Return [x, y] of the center of cell containing provided text 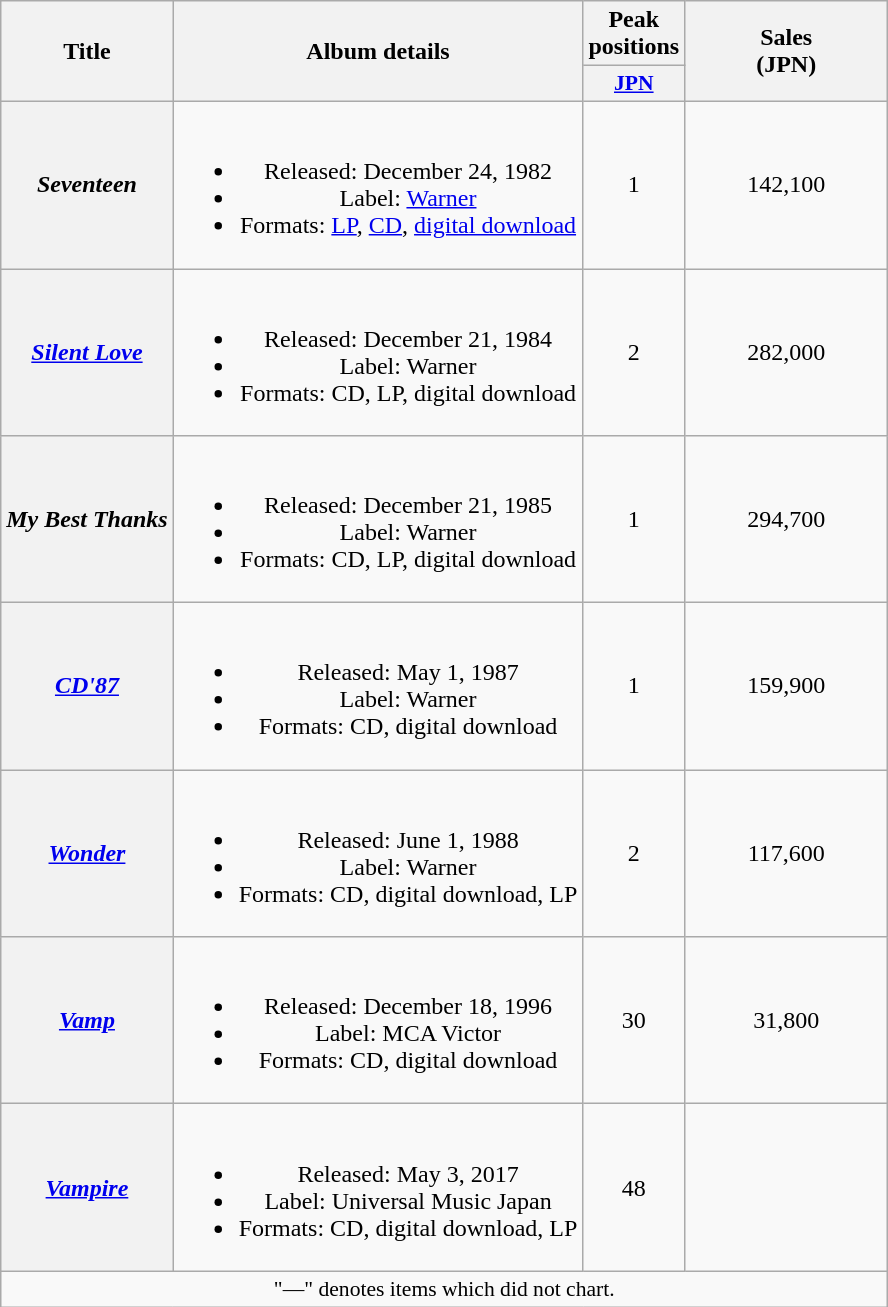
30 [634, 1020]
Title [87, 52]
Album details [378, 52]
142,100 [786, 184]
Sales(JPN) [786, 52]
294,700 [786, 520]
My Best Thanks [87, 520]
Released: December 24, 1982Label: WarnerFormats: LP, CD, digital download [378, 184]
JPN [634, 84]
Peak positions [634, 34]
Released: December 21, 1985Label: WarnerFormats: CD, LP, digital download [378, 520]
CD'87 [87, 686]
Released: December 21, 1984Label: WarnerFormats: CD, LP, digital download [378, 352]
"—" denotes items which did not chart. [444, 1289]
159,900 [786, 686]
Released: May 1, 1987Label: WarnerFormats: CD, digital download [378, 686]
Released: December 18, 1996Label: MCA VictorFormats: CD, digital download [378, 1020]
48 [634, 1188]
Released: June 1, 1988Label: WarnerFormats: CD, digital download, LP [378, 854]
117,600 [786, 854]
Seventeen [87, 184]
Silent Love [87, 352]
Vamp [87, 1020]
282,000 [786, 352]
Wonder [87, 854]
31,800 [786, 1020]
Released: May 3, 2017Label: Universal Music JapanFormats: CD, digital download, LP [378, 1188]
Vampire [87, 1188]
